Provide the [x, y] coordinate of the cell's center where the given text is located.  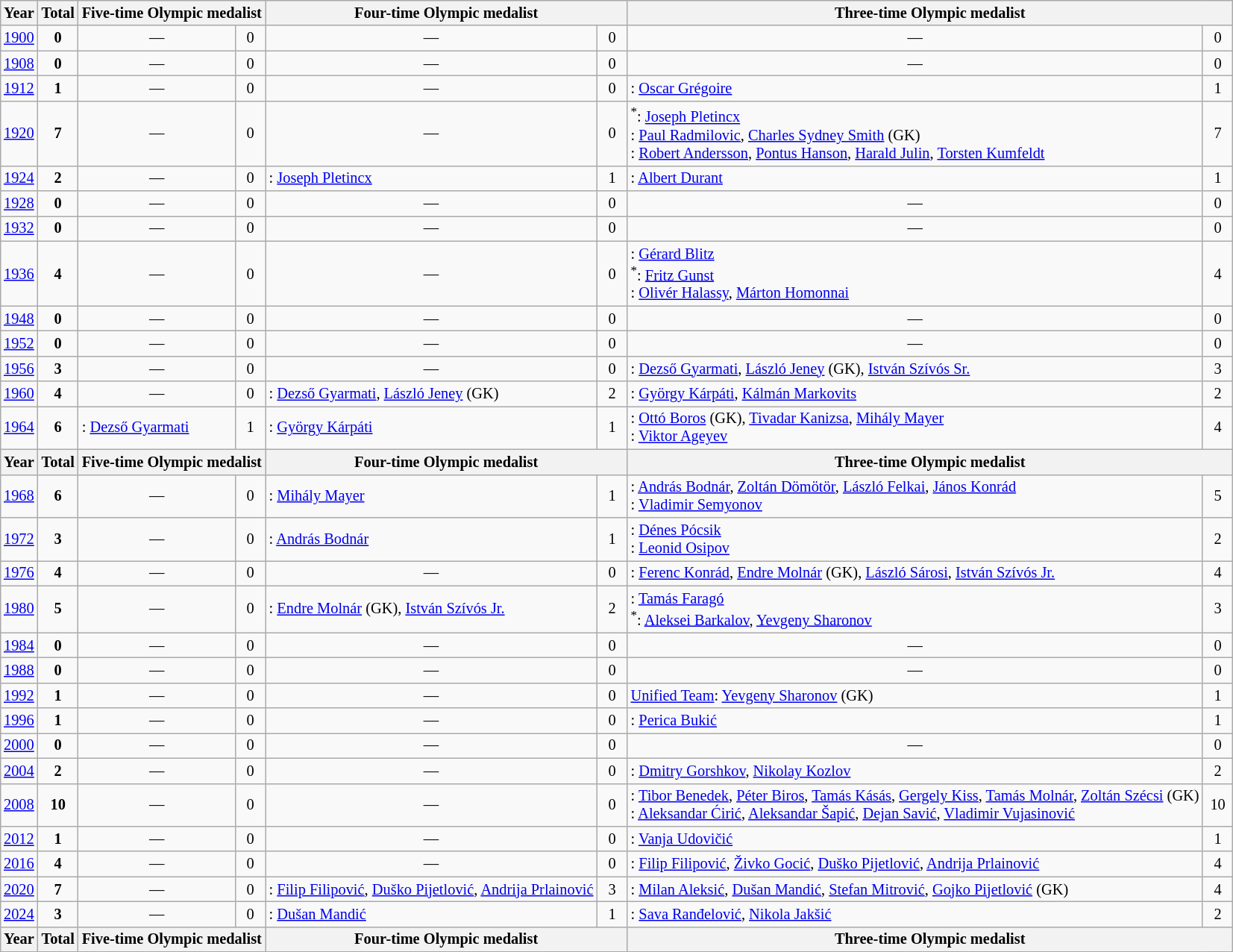
1976 [19, 573]
: Dezső Gyarmati, László Jeney (GK) [431, 394]
1900 [19, 38]
*: Joseph Pletincx: Paul Radmilovic, Charles Sydney Smith (GK): Robert Andersson, Pontus Hanson, Harald Julin, Torsten Kumfeldt [915, 133]
: Tamás Faragó*: Aleksei Barkalov, Yevgeny Sharonov [915, 609]
: Mihály Mayer [431, 496]
1960 [19, 394]
1936 [19, 273]
2024 [19, 914]
: Perica Bukić [915, 721]
1928 [19, 204]
: Dušan Mandić [431, 914]
: András Bodnár, Zoltán Dömötör, László Felkai, János Konrád: Vladimir Semyonov [915, 496]
1920 [19, 133]
1932 [19, 228]
: Dénes Pócsik: Leonid Osipov [915, 539]
1980 [19, 609]
1968 [19, 496]
2000 [19, 745]
: Milan Aleksić, Dušan Mandić, Stefan Mitrović, Gojko Pijetlović (GK) [915, 889]
2016 [19, 864]
: Filip Filipović, Živko Gocić, Duško Pijetlović, Andrija Prlainović [915, 864]
: Sava Ranđelović, Nikola Jakšić [915, 914]
1952 [19, 344]
1964 [19, 428]
1992 [19, 695]
2012 [19, 839]
: Endre Molnár (GK), István Szívós Jr. [431, 609]
: Oscar Grégoire [915, 88]
1924 [19, 178]
1908 [19, 63]
1948 [19, 319]
2008 [19, 805]
2004 [19, 771]
: Dezső Gyarmati [157, 428]
: Ottó Boros (GK), Tivadar Kanizsa, Mihály Mayer: Viktor Ageyev [915, 428]
2020 [19, 889]
1972 [19, 539]
: Filip Filipović, Duško Pijetlović, Andrija Prlainović [431, 889]
: Ferenc Konrád, Endre Molnár (GK), László Sárosi, István Szívós Jr. [915, 573]
1988 [19, 670]
1956 [19, 369]
: György Kárpáti, Kálmán Markovits [915, 394]
: András Bodnár [431, 539]
: György Kárpáti [431, 428]
: Vanja Udovičić [915, 839]
Unified Team: Yevgeny Sharonov (GK) [915, 695]
: Dmitry Gorshkov, Nikolay Kozlov [915, 771]
1912 [19, 88]
: Albert Durant [915, 178]
1984 [19, 645]
: Gérard Blitz*: Fritz Gunst: Olivér Halassy, Márton Homonnai [915, 273]
1996 [19, 721]
: Dezső Gyarmati, László Jeney (GK), István Szívós Sr. [915, 369]
: Joseph Pletincx [431, 178]
